Locate the cell with the specified text and output its [X, Y] center coordinate. 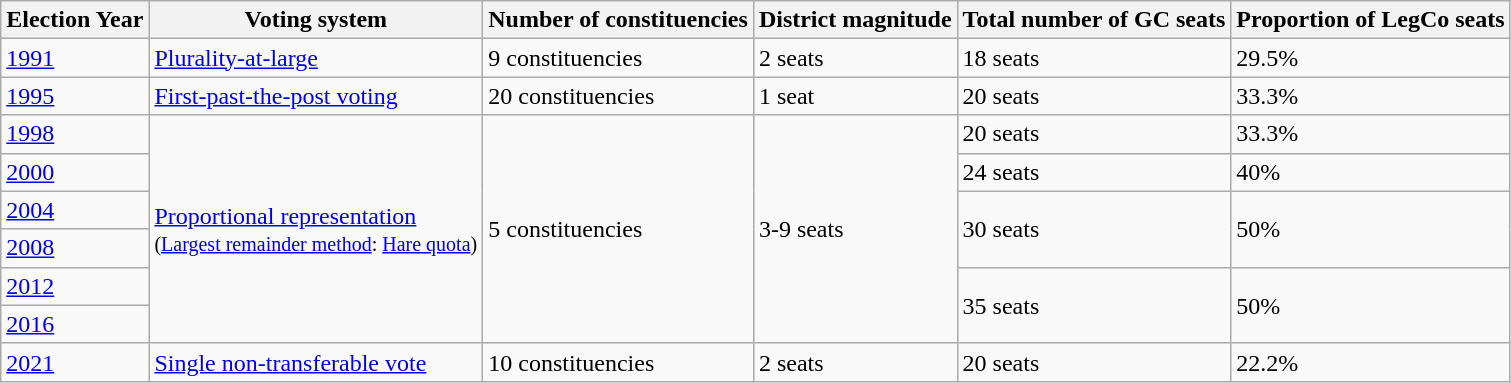
5 constituencies [618, 229]
20 constituencies [618, 96]
35 seats [1094, 305]
18 seats [1094, 58]
District magnitude [855, 20]
Proportional representation(Largest remainder method: Hare quota) [316, 229]
Election Year [75, 20]
First-past-the-post voting [316, 96]
1 seat [855, 96]
30 seats [1094, 229]
9 constituencies [618, 58]
10 constituencies [618, 362]
2008 [75, 248]
2021 [75, 362]
Single non-transferable vote [316, 362]
Plurality-at-large [316, 58]
2000 [75, 172]
1991 [75, 58]
1995 [75, 96]
2012 [75, 286]
24 seats [1094, 172]
3-9 seats [855, 229]
Voting system [316, 20]
1998 [75, 134]
22.2% [1370, 362]
Total number of GC seats [1094, 20]
2004 [75, 210]
2016 [75, 324]
40% [1370, 172]
29.5% [1370, 58]
Proportion of LegCo seats [1370, 20]
Number of constituencies [618, 20]
